Return [X, Y] of the center of cell containing provided text 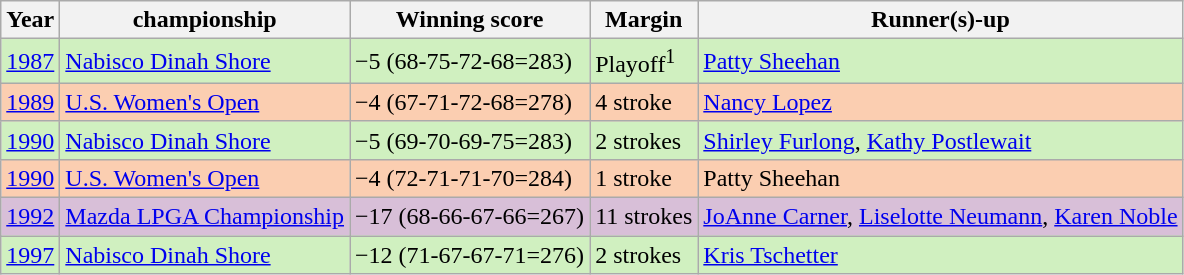
−5 (68-75-72-68=283) [470, 62]
Kris Tschetter [940, 255]
Margin [644, 20]
−4 (67-71-72-68=278) [470, 102]
JoAnne Carner, Liselotte Neumann, Karen Noble [940, 217]
11 strokes [644, 217]
Playoff1 [644, 62]
Runner(s)-up [940, 20]
Winning score [470, 20]
−4 (72-71-71-70=284) [470, 178]
−12 (71-67-67-71=276) [470, 255]
Year [30, 20]
Nancy Lopez [940, 102]
1989 [30, 102]
1997 [30, 255]
championship [205, 20]
−5 (69-70-69-75=283) [470, 140]
1 stroke [644, 178]
1987 [30, 62]
1992 [30, 217]
4 stroke [644, 102]
−17 (68-66-67-66=267) [470, 217]
Shirley Furlong, Kathy Postlewait [940, 140]
Mazda LPGA Championship [205, 217]
